For the text-containing cell, return its midpoint in (X, Y) coordinate format. 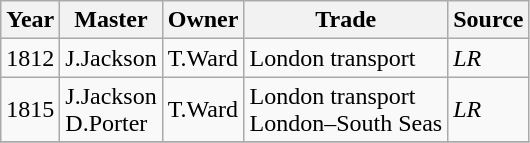
London transportLondon–South Seas (346, 110)
Owner (203, 20)
1812 (30, 58)
London transport (346, 58)
Master (111, 20)
1815 (30, 110)
J.Jackson (111, 58)
Source (488, 20)
J.JacksonD.Porter (111, 110)
Trade (346, 20)
Year (30, 20)
